Output the [X, Y] coordinate of the center of the cell containing the given text.  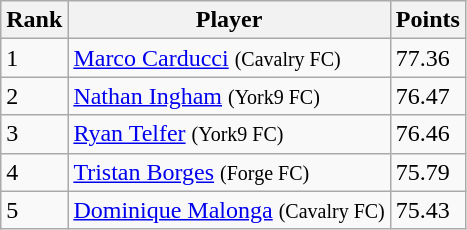
Rank [34, 20]
Marco Carducci (Cavalry FC) [229, 58]
76.47 [428, 96]
76.46 [428, 134]
3 [34, 134]
Points [428, 20]
77.36 [428, 58]
Player [229, 20]
75.43 [428, 210]
75.79 [428, 172]
Ryan Telfer (York9 FC) [229, 134]
1 [34, 58]
4 [34, 172]
5 [34, 210]
2 [34, 96]
Tristan Borges (Forge FC) [229, 172]
Dominique Malonga (Cavalry FC) [229, 210]
Nathan Ingham (York9 FC) [229, 96]
